Determine the (X, Y) coordinate at the center of the cell enclosing the given text.  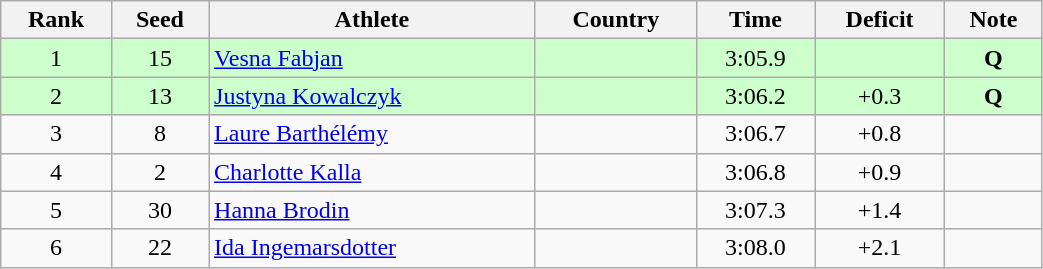
3:06.2 (755, 96)
+0.8 (879, 134)
Charlotte Kalla (372, 172)
15 (160, 58)
Laure Barthélémy (372, 134)
Hanna Brodin (372, 210)
3:06.7 (755, 134)
Vesna Fabjan (372, 58)
+2.1 (879, 248)
Justyna Kowalczyk (372, 96)
+1.4 (879, 210)
Athlete (372, 20)
3 (56, 134)
3:06.8 (755, 172)
4 (56, 172)
6 (56, 248)
Note (994, 20)
30 (160, 210)
Deficit (879, 20)
Time (755, 20)
Rank (56, 20)
+0.9 (879, 172)
3:07.3 (755, 210)
8 (160, 134)
Ida Ingemarsdotter (372, 248)
13 (160, 96)
Country (616, 20)
1 (56, 58)
+0.3 (879, 96)
22 (160, 248)
Seed (160, 20)
5 (56, 210)
3:05.9 (755, 58)
3:08.0 (755, 248)
